From the cell containing the given text, extract its center point as [X, Y] coordinate. 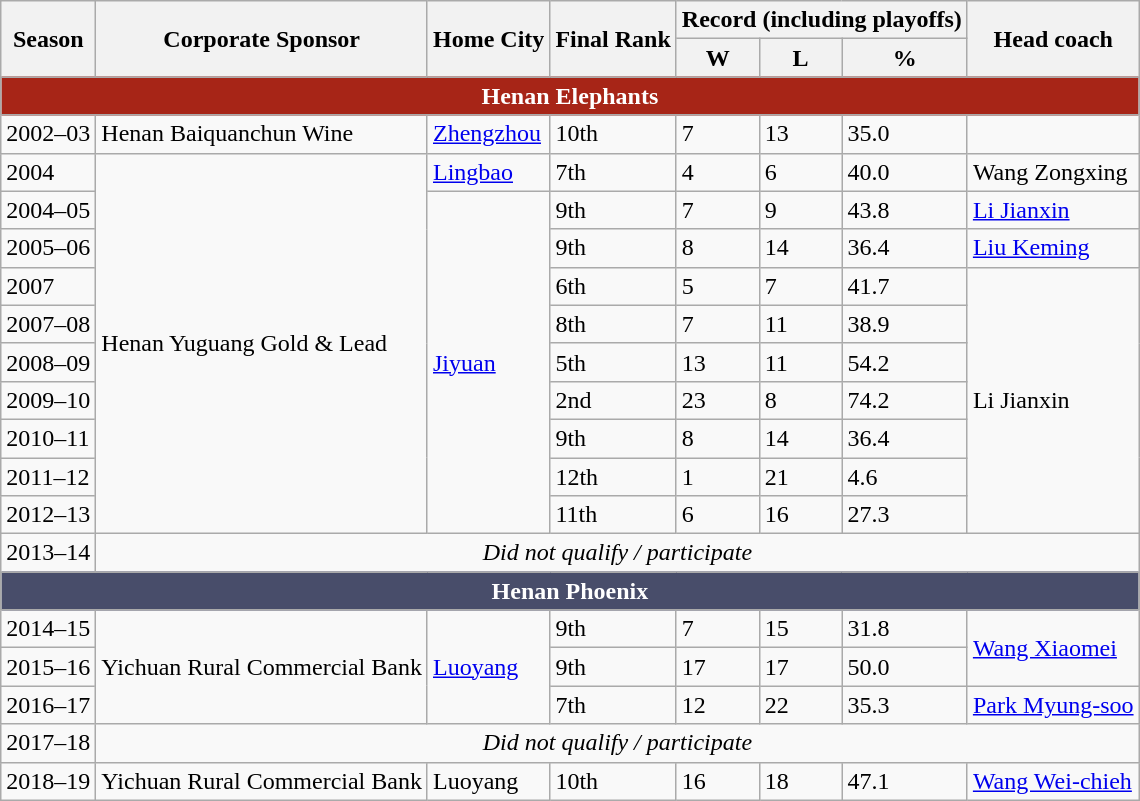
2013–14 [48, 553]
Lingbao [488, 172]
1 [718, 477]
Henan Elephants [570, 96]
Final Rank [613, 39]
4.6 [904, 477]
15 [800, 629]
Park Myung-soo [1053, 705]
Corporate Sponsor [262, 39]
35.3 [904, 705]
L [800, 58]
Henan Phoenix [570, 591]
Season [48, 39]
W [718, 58]
2004 [48, 172]
23 [718, 400]
% [904, 58]
47.1 [904, 781]
40.0 [904, 172]
2012–13 [48, 515]
2017–18 [48, 743]
2007 [48, 286]
2002–03 [48, 134]
2005–06 [48, 248]
9 [800, 210]
4 [718, 172]
2018–19 [48, 781]
12th [613, 477]
21 [800, 477]
11th [613, 515]
27.3 [904, 515]
2009–10 [48, 400]
Head coach [1053, 39]
12 [718, 705]
18 [800, 781]
2008–09 [48, 362]
2010–11 [48, 438]
Wang Wei-chieh [1053, 781]
41.7 [904, 286]
22 [800, 705]
Wang Zongxing [1053, 172]
6th [613, 286]
54.2 [904, 362]
38.9 [904, 324]
Jiyuan [488, 362]
Home City [488, 39]
2nd [613, 400]
Zhengzhou [488, 134]
8th [613, 324]
35.0 [904, 134]
74.2 [904, 400]
2016–17 [48, 705]
50.0 [904, 667]
2007–08 [48, 324]
43.8 [904, 210]
5th [613, 362]
2014–15 [48, 629]
Record (including playoffs) [822, 20]
2015–16 [48, 667]
31.8 [904, 629]
5 [718, 286]
2004–05 [48, 210]
Wang Xiaomei [1053, 648]
Liu Keming [1053, 248]
Henan Yuguang Gold & Lead [262, 344]
2011–12 [48, 477]
Henan Baiquanchun Wine [262, 134]
